Search for the cell housing the specified text and yield its (X, Y) center coordinate. 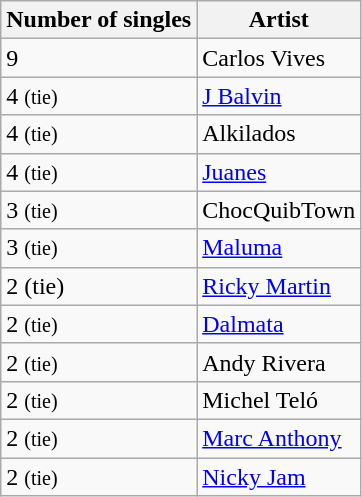
Juanes (279, 172)
Marc Anthony (279, 438)
Number of singles (99, 20)
Ricky Martin (279, 286)
Carlos Vives (279, 58)
ChocQuibTown (279, 210)
Andy Rivera (279, 362)
Michel Teló (279, 400)
Artist (279, 20)
J Balvin (279, 96)
9 (99, 58)
Alkilados (279, 134)
Dalmata (279, 324)
Maluma (279, 248)
Nicky Jam (279, 477)
